Search for the cell housing the specified text and yield its (x, y) center coordinate. 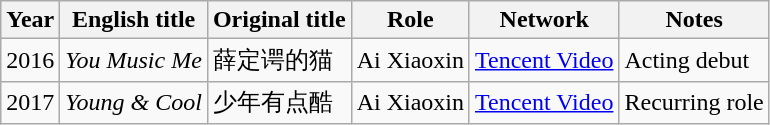
Acting debut (694, 60)
Original title (279, 20)
少年有点酷 (279, 102)
Role (410, 20)
Notes (694, 20)
2016 (30, 60)
English title (134, 20)
Recurring role (694, 102)
薛定谔的猫 (279, 60)
2017 (30, 102)
You Music Me (134, 60)
Young & Cool (134, 102)
Network (544, 20)
Year (30, 20)
